Extract the (x, y) coordinate from the center of the cell holding the provided text.  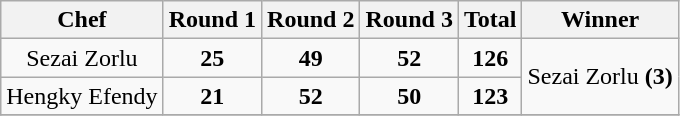
Round 2 (311, 20)
Chef (82, 20)
21 (212, 96)
25 (212, 58)
50 (409, 96)
Hengky Efendy (82, 96)
123 (490, 96)
126 (490, 58)
Sezai Zorlu (82, 58)
49 (311, 58)
Total (490, 20)
Round 1 (212, 20)
Round 3 (409, 20)
Sezai Zorlu (3) (600, 77)
Winner (600, 20)
